Detect which cell encompasses the target text, then output its [x, y] center coordinate. 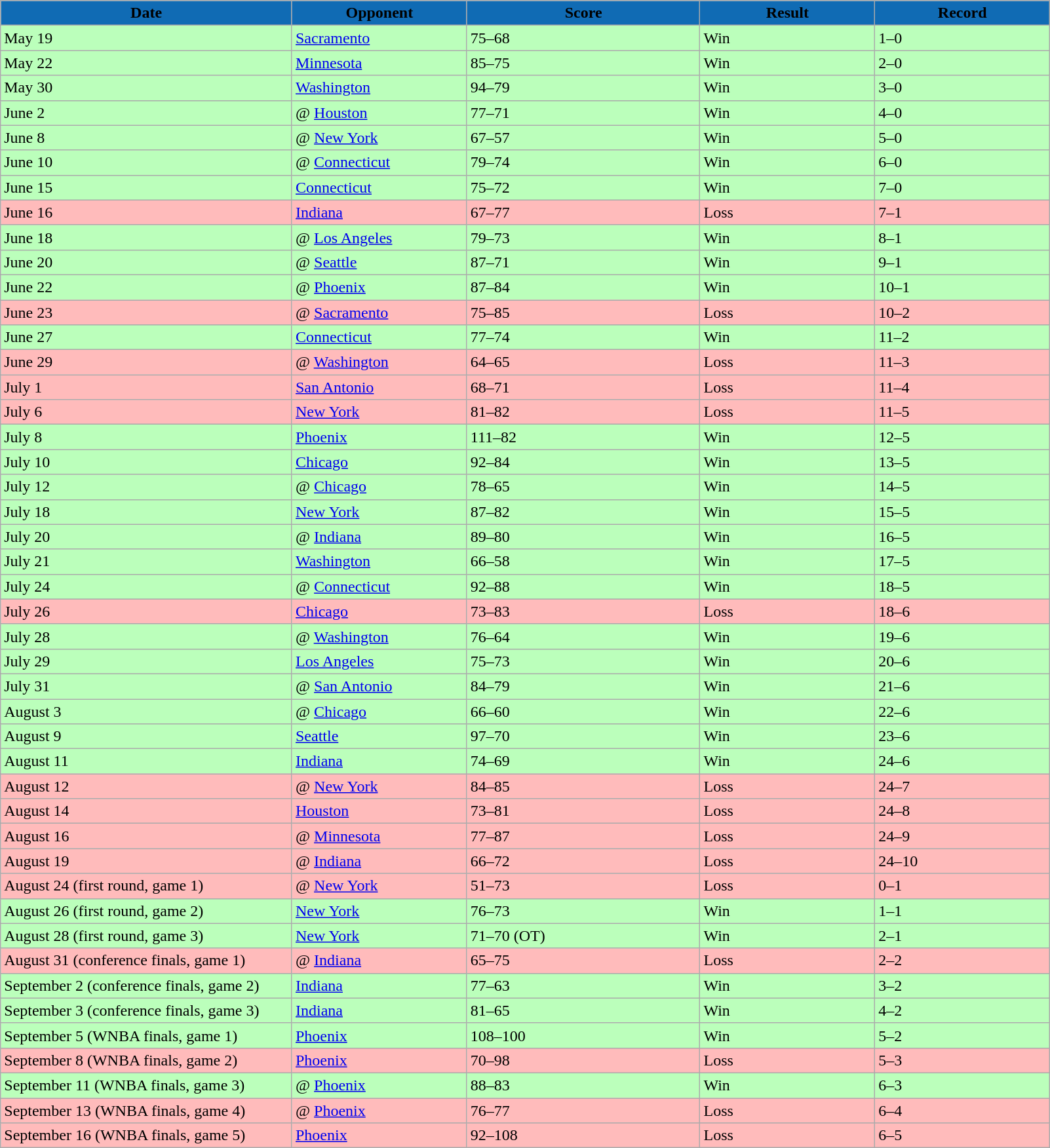
11–3 [962, 362]
July 20 [147, 537]
7–0 [962, 187]
7–1 [962, 212]
September 5 (WNBA finals, game 1) [147, 1035]
108–100 [583, 1035]
2–1 [962, 936]
75–85 [583, 313]
June 2 [147, 113]
87–71 [583, 262]
79–74 [583, 163]
10–1 [962, 287]
July 12 [147, 487]
88–83 [583, 1085]
1–1 [962, 911]
Score [583, 13]
89–80 [583, 537]
75–73 [583, 661]
San Antonio [379, 387]
74–69 [583, 761]
6–4 [962, 1111]
84–85 [583, 786]
1–0 [962, 38]
July 8 [147, 437]
85–75 [583, 63]
Los Angeles [379, 661]
June 15 [147, 187]
73–83 [583, 611]
79–73 [583, 237]
21–6 [962, 686]
6–3 [962, 1085]
Houston [379, 811]
Seattle [379, 737]
77–74 [583, 337]
84–79 [583, 686]
July 28 [147, 636]
66–58 [583, 562]
2–0 [962, 63]
August 28 (first round, game 3) [147, 936]
22–6 [962, 711]
September 8 (WNBA finals, game 2) [147, 1060]
67–57 [583, 138]
15–5 [962, 512]
81–82 [583, 412]
September 16 (WNBA finals, game 5) [147, 1136]
18–6 [962, 611]
August 26 (first round, game 2) [147, 911]
76–77 [583, 1111]
92–108 [583, 1136]
3–2 [962, 985]
87–82 [583, 512]
@ Los Angeles [379, 237]
5–2 [962, 1035]
11–5 [962, 412]
65–75 [583, 961]
July 18 [147, 512]
8–1 [962, 237]
August 14 [147, 811]
0–1 [962, 886]
13–5 [962, 462]
17–5 [962, 562]
August 9 [147, 737]
11–2 [962, 337]
77–87 [583, 836]
11–4 [962, 387]
August 16 [147, 836]
75–72 [583, 187]
Minnesota [379, 63]
51–73 [583, 886]
67–77 [583, 212]
September 3 (conference finals, game 3) [147, 1010]
@ Houston [379, 113]
July 29 [147, 661]
71–70 (OT) [583, 936]
23–6 [962, 737]
Result [788, 13]
76–73 [583, 911]
111–82 [583, 437]
73–81 [583, 811]
10–2 [962, 313]
August 11 [147, 761]
12–5 [962, 437]
June 29 [147, 362]
16–5 [962, 537]
June 23 [147, 313]
68–71 [583, 387]
@ San Antonio [379, 686]
92–84 [583, 462]
77–63 [583, 985]
87–84 [583, 287]
June 18 [147, 237]
66–60 [583, 711]
24–9 [962, 836]
June 27 [147, 337]
14–5 [962, 487]
70–98 [583, 1060]
July 1 [147, 387]
August 31 (conference finals, game 1) [147, 961]
July 26 [147, 611]
May 30 [147, 88]
2–2 [962, 961]
9–1 [962, 262]
4–2 [962, 1010]
June 8 [147, 138]
July 24 [147, 586]
81–65 [583, 1010]
6–5 [962, 1136]
75–68 [583, 38]
May 22 [147, 63]
92–88 [583, 586]
94–79 [583, 88]
66–72 [583, 861]
Record [962, 13]
24–6 [962, 761]
June 10 [147, 163]
July 21 [147, 562]
78–65 [583, 487]
August 24 (first round, game 1) [147, 886]
August 19 [147, 861]
97–70 [583, 737]
19–6 [962, 636]
5–3 [962, 1060]
24–8 [962, 811]
May 19 [147, 38]
77–71 [583, 113]
64–65 [583, 362]
June 20 [147, 262]
July 31 [147, 686]
24–10 [962, 861]
September 11 (WNBA finals, game 3) [147, 1085]
@ Seattle [379, 262]
August 12 [147, 786]
June 22 [147, 287]
@ Sacramento [379, 313]
September 2 (conference finals, game 2) [147, 985]
5–0 [962, 138]
24–7 [962, 786]
20–6 [962, 661]
76–64 [583, 636]
September 13 (WNBA finals, game 4) [147, 1111]
6–0 [962, 163]
18–5 [962, 586]
June 16 [147, 212]
Date [147, 13]
Opponent [379, 13]
Sacramento [379, 38]
August 3 [147, 711]
4–0 [962, 113]
July 10 [147, 462]
@ Minnesota [379, 836]
July 6 [147, 412]
3–0 [962, 88]
